For the text-containing cell, return its midpoint in [x, y] coordinate format. 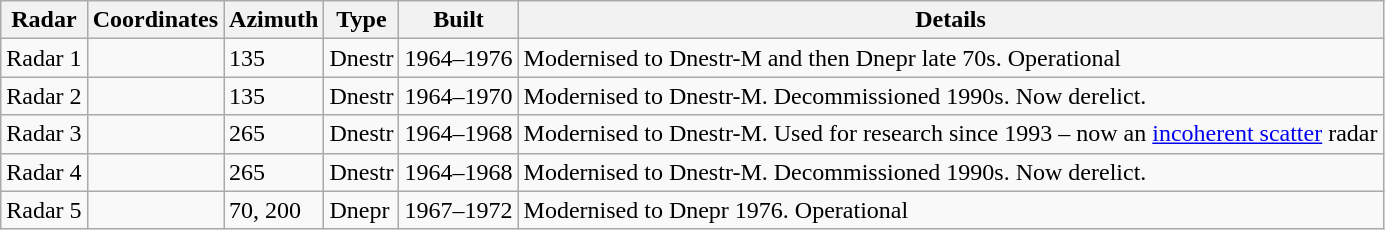
Radar 2 [44, 96]
70, 200 [274, 210]
1967–1972 [458, 210]
Radar 5 [44, 210]
Radar [44, 20]
Built [458, 20]
Radar 3 [44, 134]
Modernised to Dnepr 1976. Operational [950, 210]
Radar 1 [44, 58]
Radar 4 [44, 172]
Details [950, 20]
1964–1970 [458, 96]
Coordinates [155, 20]
Azimuth [274, 20]
1964–1976 [458, 58]
Type [362, 20]
Modernised to Dnestr-M and then Dnepr late 70s. Operational [950, 58]
Dnepr [362, 210]
Modernised to Dnestr-M. Used for research since 1993 – now an incoherent scatter radar [950, 134]
